Identify which cell holds the provided text, then report its (X, Y) central coordinate. 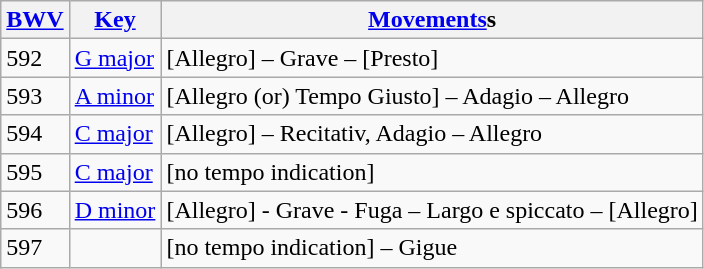
[Allegro (or) Tempo Giusto] – Adagio – Allegro (432, 96)
Movementss (432, 20)
594 (35, 134)
[no tempo indication] – Gigue (432, 248)
[Allegro] – Recitativ, Adagio – Allegro (432, 134)
596 (35, 210)
[Allegro] – Grave – [Presto] (432, 58)
G major (115, 58)
593 (35, 96)
[no tempo indication] (432, 172)
Key (115, 20)
592 (35, 58)
597 (35, 248)
A minor (115, 96)
D minor (115, 210)
BWV (35, 20)
595 (35, 172)
[Allegro] - Grave - Fuga – Largo e spiccato – [Allegro] (432, 210)
